Scan for the cell matching the given text and deliver its (x, y) coordinate at center. 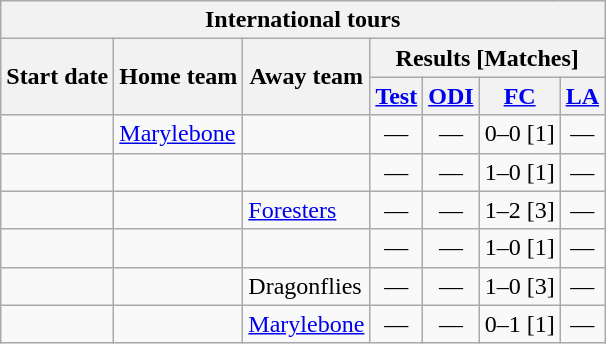
FC (520, 96)
1–2 [3] (520, 210)
0–1 [1] (520, 324)
ODI (451, 96)
Results [Matches] (488, 58)
Away team (306, 77)
LA (582, 96)
0–0 [1] (520, 134)
1–0 [3] (520, 286)
International tours (303, 20)
Test (396, 96)
Foresters (306, 210)
Home team (178, 77)
Start date (58, 77)
Dragonflies (306, 286)
